Identify which cell holds the provided text, then report its (X, Y) central coordinate. 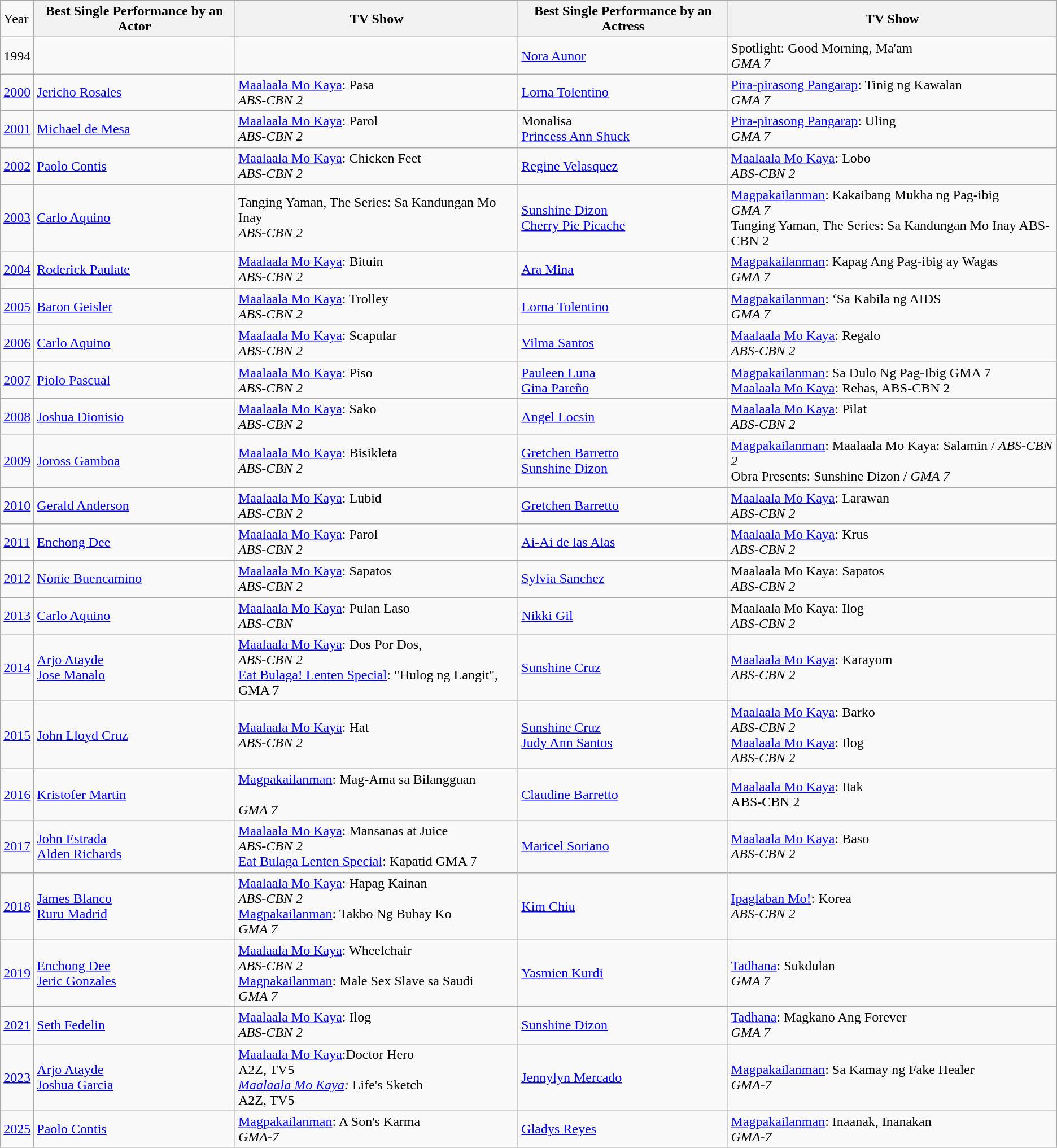
Maalaala Mo Kaya: KrusABS-CBN 2 (892, 542)
2018 (17, 906)
Maalaala Mo Kaya: Lubid ABS-CBN 2 (376, 505)
Maalaala Mo Kaya: BasoABS-CBN 2 (892, 846)
Best Single Performance by an Actress (623, 19)
Nora Aunor (623, 55)
Maalaala Mo Kaya: Ilog ABS-CBN 2 (892, 616)
Jericho Rosales (134, 93)
Magpakailanman: Maalaala Mo Kaya: Salamin / ABS-CBN 2 Obra Presents: Sunshine Dizon / GMA 7 (892, 461)
Maalaala Mo Kaya: Piso ABS-CBN 2 (376, 379)
Best Single Performance by an Actor (134, 19)
Ara Mina (623, 270)
Arjo AtaydeJose Manalo (134, 667)
Gretchen Barretto (623, 505)
Magpakailanman: Inaanak, InanakanGMA-7 (892, 1129)
Maalaala Mo Kaya: WheelchairABS-CBN 2Magpakailanman: Male Sex Slave sa SaudiGMA 7 (376, 974)
Sunshine CruzJudy Ann Santos (623, 735)
Maalaala Mo Kaya: Larawan ABS-CBN 2 (892, 505)
2006 (17, 343)
Magpakailanman: ‘Sa Kabila ng AIDSGMA 7 (892, 306)
Sunshine Cruz (623, 667)
Arjo AtaydeJoshua Garcia (134, 1077)
Sunshine Dizon (623, 1025)
Piolo Pascual (134, 379)
Enchong Dee (134, 542)
Gladys Reyes (623, 1129)
Seth Fedelin (134, 1025)
Maalaala Mo Kaya: HatABS-CBN 2 (376, 735)
Maalaala Mo Kaya: ParolABS-CBN 2 (376, 129)
Maalaala Mo Kaya: Pulan LasoABS-CBN (376, 616)
Monalisa Princess Ann Shuck (623, 129)
Nonie Buencamino (134, 579)
1994 (17, 55)
Sunshine DizonCherry Pie Picache (623, 218)
2021 (17, 1025)
Angel Locsin (623, 417)
2010 (17, 505)
Regine Velasquez (623, 166)
2004 (17, 270)
Michael de Mesa (134, 129)
Maalaala Mo Kaya: Sako ABS-CBN 2 (376, 417)
Maricel Soriano (623, 846)
2000 (17, 93)
Maalaala Mo Kaya: BarkoABS-CBN 2Maalaala Mo Kaya: IlogABS-CBN 2 (892, 735)
Maalaala Mo Kaya: Bituin ABS-CBN 2 (376, 270)
Maalaala Mo Kaya: Itak ABS-CBN 2 (892, 795)
2005 (17, 306)
Maalaala Mo Kaya: Chicken FeetABS-CBN 2 (376, 166)
James BlancoRuru Madrid (134, 906)
2003 (17, 218)
2019 (17, 974)
Magpakailanman: Kakaibang Mukha ng Pag-ibigGMA 7 Tanging Yaman, The Series: Sa Kandungan Mo Inay ABS-CBN 2 (892, 218)
Maalaala Mo Kaya: Scapular ABS-CBN 2 (376, 343)
Maalaala Mo Kaya: Lobo ABS-CBN 2 (892, 166)
2014 (17, 667)
Sylvia Sanchez (623, 579)
2012 (17, 579)
Magpakailanman: Sa Dulo Ng Pag-Ibig GMA 7 Maalaala Mo Kaya: Rehas, ABS-CBN 2 (892, 379)
Maalaala Mo Kaya: Regalo ABS-CBN 2 (892, 343)
Ai-Ai de las Alas (623, 542)
Ipaglaban Mo!: Korea ABS-CBN 2 (892, 906)
Magpakailanman: Mag-Ama sa BilangguanGMA 7 (376, 795)
Pira-pirasong Pangarap: Uling GMA 7 (892, 129)
Maalaala Mo Kaya:Doctor HeroA2Z, TV5Maalaala Mo Kaya: Life's SketchA2Z, TV5 (376, 1077)
Kristofer Martin (134, 795)
Tadhana: SukdulanGMA 7 (892, 974)
Claudine Barretto (623, 795)
Vilma Santos (623, 343)
Magpakailanman: Sa Kamay ng Fake HealerGMA-7 (892, 1077)
2015 (17, 735)
Maalaala Mo Kaya: PilatABS-CBN 2 (892, 417)
Maalaala Mo Kaya: Hapag KainanABS-CBN 2Magpakailanman: Takbo Ng Buhay KoGMA 7 (376, 906)
Joross Gamboa (134, 461)
Enchong DeeJeric Gonzales (134, 974)
2025 (17, 1129)
Maalaala Mo Kaya: Pasa ABS-CBN 2 (376, 93)
John EstradaAlden Richards (134, 846)
Pira-pirasong Pangarap: Tinig ng Kawalan GMA 7 (892, 93)
Maalaala Mo Kaya: Parol ABS-CBN 2 (376, 542)
Magpakailanman: Kapag Ang Pag-ibig ay WagasGMA 7 (892, 270)
Roderick Paulate (134, 270)
Yasmien Kurdi (623, 974)
2023 (17, 1077)
Tanging Yaman, The Series: Sa Kandungan Mo InayABS-CBN 2 (376, 218)
Maalaala Mo Kaya: Trolley ABS-CBN 2 (376, 306)
Maalaala Mo Kaya: IlogABS-CBN 2 (376, 1025)
Jennylyn Mercado (623, 1077)
Spotlight: Good Morning, Ma'am GMA 7 (892, 55)
Tadhana: Magkano Ang ForeverGMA 7 (892, 1025)
2007 (17, 379)
Joshua Dionisio (134, 417)
Gerald Anderson (134, 505)
Year (17, 19)
2013 (17, 616)
Maalaala Mo Kaya: Dos Por Dos,ABS-CBN 2 Eat Bulaga! Lenten Special: "Hulog ng Langit", GMA 7 (376, 667)
Pauleen Luna Gina Pareño (623, 379)
2011 (17, 542)
John Lloyd Cruz (134, 735)
2008 (17, 417)
Maalaala Mo Kaya: Mansanas at JuiceABS-CBN 2Eat Bulaga Lenten Special: Kapatid GMA 7 (376, 846)
2009 (17, 461)
2016 (17, 795)
Kim Chiu (623, 906)
Nikki Gil (623, 616)
Maalaala Mo Kaya: Bisikleta ABS-CBN 2 (376, 461)
Baron Geisler (134, 306)
2017 (17, 846)
2002 (17, 166)
2001 (17, 129)
Gretchen BarrettoSunshine Dizon (623, 461)
Maalaala Mo Kaya: KarayomABS-CBN 2 (892, 667)
Magpakailanman: A Son's KarmaGMA-7 (376, 1129)
